Locate the cell with the specified text and output its [x, y] center coordinate. 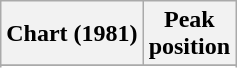
Chart (1981) [72, 34]
Peakposition [189, 34]
